Determine the (x, y) coordinate at the center of the cell enclosing the given text.  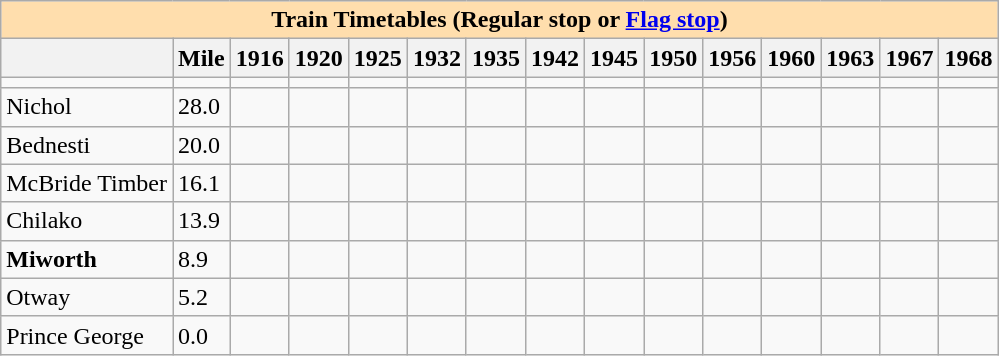
1916 (260, 58)
1942 (556, 58)
McBride Timber (87, 183)
1945 (614, 58)
16.1 (201, 183)
1925 (378, 58)
5.2 (201, 297)
1956 (732, 58)
Chilako (87, 221)
20.0 (201, 145)
1950 (674, 58)
Mile (201, 58)
8.9 (201, 259)
1935 (496, 58)
Train Timetables (Regular stop or Flag stop) (500, 20)
Otway (87, 297)
28.0 (201, 107)
1968 (968, 58)
Bednesti (87, 145)
Prince George (87, 335)
1967 (910, 58)
1932 (436, 58)
1960 (792, 58)
13.9 (201, 221)
1963 (850, 58)
0.0 (201, 335)
Miworth (87, 259)
Nichol (87, 107)
1920 (318, 58)
